Locate the cell with the specified text and output its [X, Y] center coordinate. 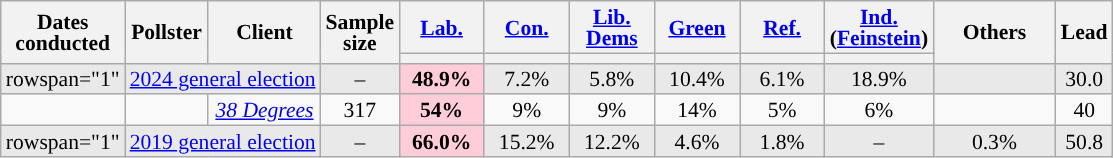
48.9% [442, 78]
Lib. Dems [612, 27]
10.4% [696, 78]
Con. [526, 27]
5.8% [612, 78]
Pollster [167, 32]
6.1% [782, 78]
Datesconducted [63, 32]
14% [696, 110]
Lead [1084, 32]
7.2% [526, 78]
Lab. [442, 27]
1.8% [782, 142]
15.2% [526, 142]
6% [879, 110]
12.2% [612, 142]
18.9% [879, 78]
0.3% [994, 142]
Ind. (Feinstein) [879, 27]
66.0% [442, 142]
38 Degrees [264, 110]
30.0 [1084, 78]
Green [696, 27]
Sample size [360, 32]
54% [442, 110]
2019 general election [223, 142]
40 [1084, 110]
5% [782, 110]
Ref. [782, 27]
2024 general election [223, 78]
Others [994, 32]
317 [360, 110]
Client [264, 32]
50.8 [1084, 142]
4.6% [696, 142]
